From the cell containing the given text, extract its center point as [X, Y] coordinate. 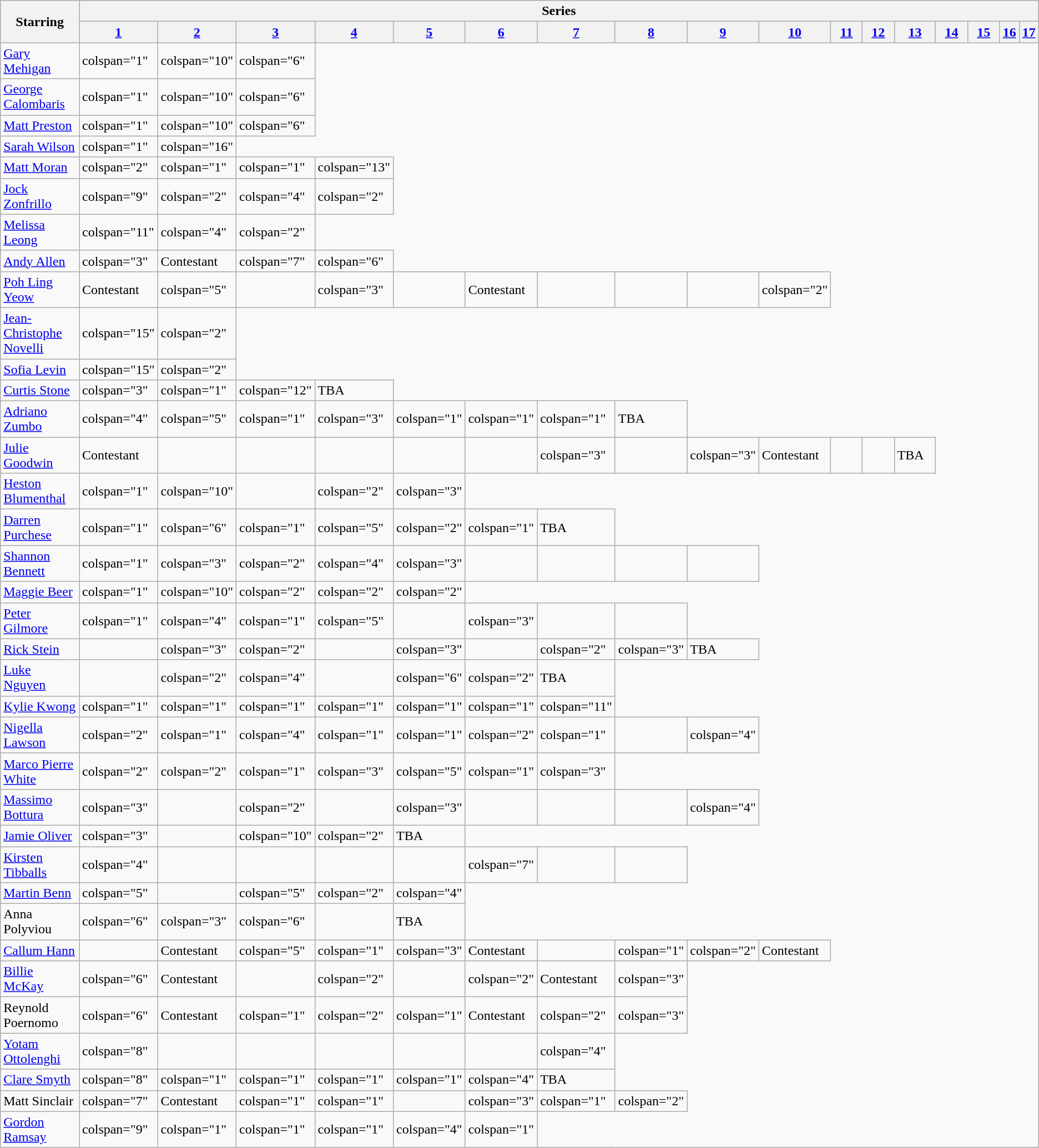
Clare Smyth [40, 1080]
Jock Zonfrillo [40, 196]
5 [430, 32]
Gary Mehigan [40, 61]
Andy Allen [40, 261]
Marco Pierre White [40, 771]
9 [723, 32]
Curtis Stone [40, 391]
George Calombaris [40, 97]
16 [1009, 32]
Yotam Ottolenghi [40, 1051]
17 [1029, 32]
colspan="13" [354, 168]
Sofia Levin [40, 369]
Sarah Wilson [40, 146]
Jean-Christophe Novelli [40, 333]
3 [276, 32]
Peter Gilmore [40, 620]
Martin Benn [40, 893]
colspan="12" [276, 391]
13 [915, 32]
1 [119, 32]
Shannon Bennett [40, 564]
12 [879, 32]
7 [576, 32]
Gordon Ramsay [40, 1130]
8 [651, 32]
colspan="16" [197, 146]
Anna Polyviou [40, 922]
Series [559, 11]
Kylie Kwong [40, 706]
Darren Purchese [40, 527]
Callum Hann [40, 950]
11 [847, 32]
2 [197, 32]
Matt Preston [40, 125]
6 [501, 32]
Matt Moran [40, 168]
Billie McKay [40, 979]
Kirsten Tibballs [40, 864]
Julie Goodwin [40, 455]
Maggie Beer [40, 592]
Poh Ling Yeow [40, 290]
Melissa Leong [40, 232]
15 [983, 32]
Starring [40, 22]
Adriano Zumbo [40, 419]
Heston Blumenthal [40, 492]
4 [354, 32]
Nigella Lawson [40, 735]
Rick Stein [40, 649]
10 [795, 32]
Massimo Bottura [40, 807]
Reynold Poernomo [40, 1015]
Matt Sinclair [40, 1101]
Luke Nguyen [40, 678]
Jamie Oliver [40, 836]
14 [952, 32]
